Provide the [X, Y] coordinate of the cell's center where the given text is located.  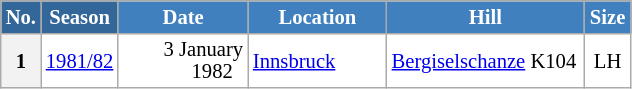
Season [80, 16]
Hill [486, 16]
1981/82 [80, 60]
3 January 1982 [183, 60]
Size [608, 16]
No. [21, 16]
Bergiselschanze K104 [486, 60]
Date [183, 16]
Location [318, 16]
Innsbruck [318, 60]
1 [21, 60]
LH [608, 60]
